Return [x, y] of the center of cell containing provided text 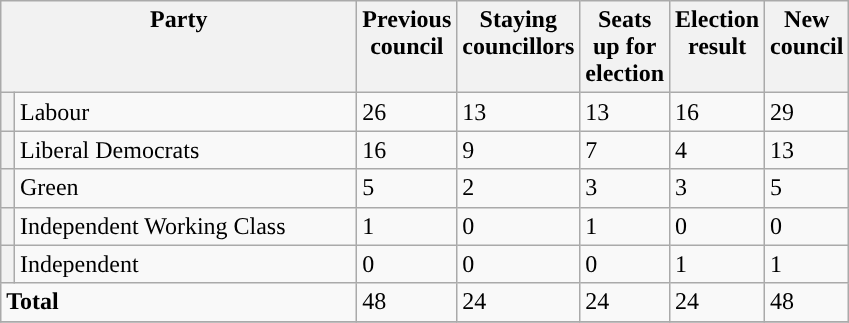
26 [407, 112]
Party [179, 47]
2 [518, 188]
Labour [185, 112]
Election result [718, 47]
9 [518, 150]
7 [625, 150]
Total [179, 302]
Seats up for election [625, 47]
Independent [185, 264]
4 [718, 150]
Previous council [407, 47]
Green [185, 188]
Staying councillors [518, 47]
Liberal Democrats [185, 150]
Independent Working Class [185, 226]
New council [807, 47]
29 [807, 112]
